Determine the [X, Y] coordinate at the center of the cell enclosing the given text.  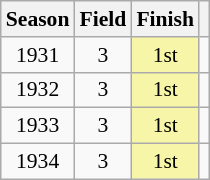
1932 [38, 90]
Field [102, 19]
1931 [38, 55]
1934 [38, 162]
1933 [38, 126]
Finish [165, 19]
Season [38, 19]
